Identify which cell holds the provided text, then report its [X, Y] central coordinate. 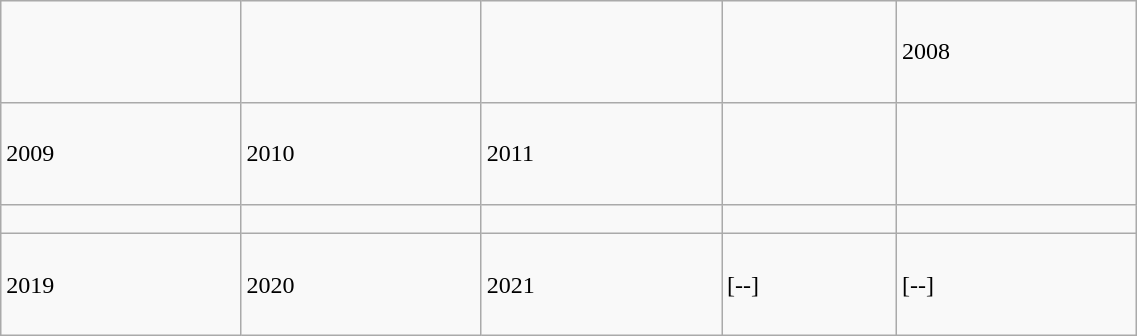
2020 [361, 285]
2021 [601, 285]
2009 [121, 153]
2008 [1017, 52]
2011 [601, 153]
2019 [121, 285]
2010 [361, 153]
